Capture the cell that displays the provided text and extract its (x, y) central coordinate. 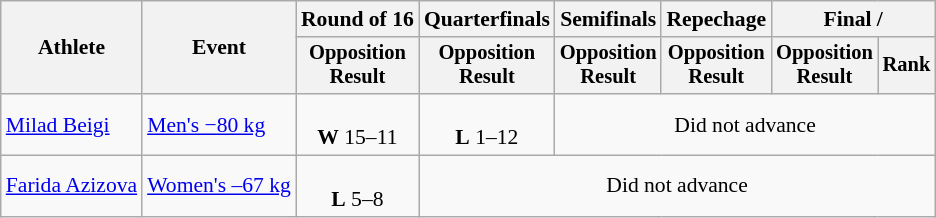
Women's –67 kg (219, 186)
Event (219, 48)
Milad Beigi (72, 124)
Farida Azizova (72, 186)
Athlete (72, 48)
Repechage (716, 19)
Semifinals (608, 19)
Men's −80 kg (219, 124)
W 15–11 (358, 124)
L 5–8 (358, 186)
Quarterfinals (487, 19)
Rank (907, 66)
Final / (853, 19)
Round of 16 (358, 19)
L 1–12 (487, 124)
